Return [x, y] of the center of cell containing provided text 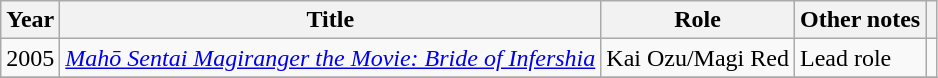
Kai Ozu/Magi Red [698, 58]
Role [698, 20]
2005 [30, 58]
Year [30, 20]
Mahō Sentai Magiranger the Movie: Bride of Infershia [330, 58]
Lead role [860, 58]
Other notes [860, 20]
Title [330, 20]
